Provide the [X, Y] coordinate of the cell's center where the given text is located.  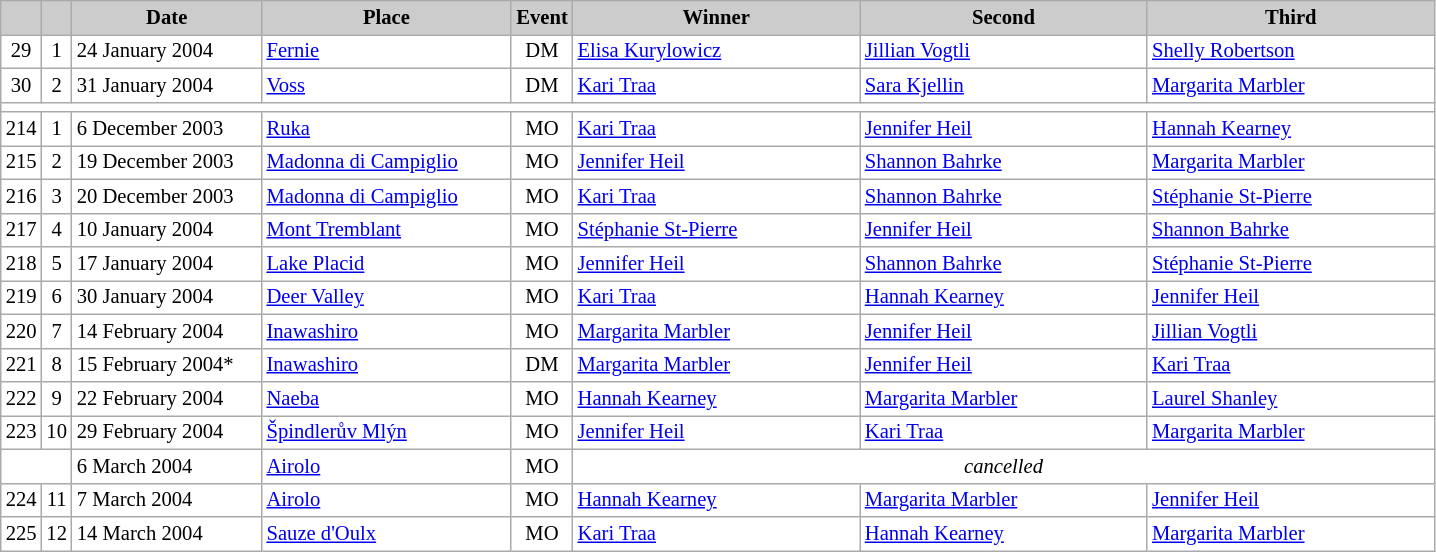
24 January 2004 [167, 51]
Date [167, 17]
225 [22, 533]
223 [22, 432]
cancelled [1004, 466]
Mont Tremblant [387, 230]
10 January 2004 [167, 230]
Event [542, 17]
10 [56, 432]
Place [387, 17]
Špindlerův Mlýn [387, 432]
220 [22, 331]
22 February 2004 [167, 399]
7 March 2004 [167, 500]
30 [22, 85]
Sauze d'Oulx [387, 533]
224 [22, 500]
20 December 2003 [167, 196]
216 [22, 196]
6 [56, 297]
29 [22, 51]
31 January 2004 [167, 85]
Voss [387, 85]
Deer Valley [387, 297]
Laurel Shanley [1290, 399]
Naeba [387, 399]
11 [56, 500]
Lake Placid [387, 263]
214 [22, 129]
218 [22, 263]
29 February 2004 [167, 432]
Ruka [387, 129]
Winner [716, 17]
9 [56, 399]
12 [56, 533]
219 [22, 297]
Elisa Kurylowicz [716, 51]
Second [1004, 17]
17 January 2004 [167, 263]
6 March 2004 [167, 466]
Sara Kjellin [1004, 85]
221 [22, 365]
14 February 2004 [167, 331]
Third [1290, 17]
30 January 2004 [167, 297]
222 [22, 399]
5 [56, 263]
Fernie [387, 51]
8 [56, 365]
4 [56, 230]
215 [22, 162]
6 December 2003 [167, 129]
15 February 2004* [167, 365]
Shelly Robertson [1290, 51]
19 December 2003 [167, 162]
7 [56, 331]
217 [22, 230]
14 March 2004 [167, 533]
3 [56, 196]
